Extract the (X, Y) coordinate from the center of the cell holding the provided text.  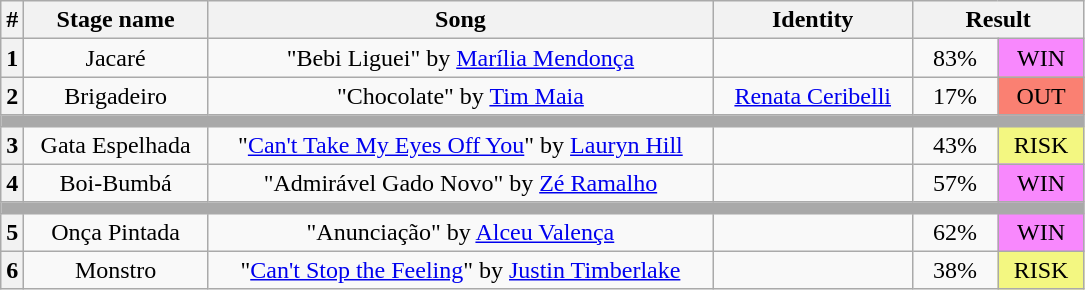
"Admirável Gado Novo" by Zé Ramalho (460, 183)
3 (12, 145)
38% (955, 270)
5 (12, 232)
Monstro (116, 270)
2 (12, 96)
62% (955, 232)
1 (12, 58)
Song (460, 20)
Jacaré (116, 58)
4 (12, 183)
# (12, 20)
"Chocolate" by Tim Maia (460, 96)
"Can't Stop the Feeling" by Justin Timberlake (460, 270)
OUT (1041, 96)
Renata Ceribelli (812, 96)
Gata Espelhada (116, 145)
17% (955, 96)
57% (955, 183)
Brigadeiro (116, 96)
Result (998, 20)
43% (955, 145)
83% (955, 58)
Onça Pintada (116, 232)
"Can't Take My Eyes Off You" by Lauryn Hill (460, 145)
"Bebi Liguei" by Marília Mendonça (460, 58)
Stage name (116, 20)
Identity (812, 20)
Boi-Bumbá (116, 183)
6 (12, 270)
"Anunciação" by Alceu Valença (460, 232)
